Capture the cell that displays the provided text and extract its [X, Y] central coordinate. 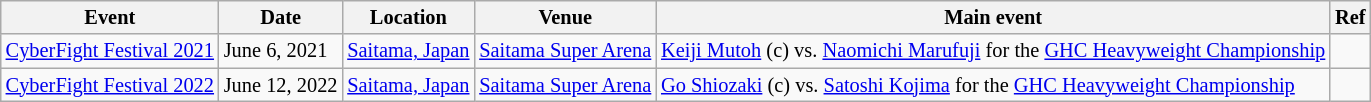
Go Shiozaki (c) vs. Satoshi Kojima for the GHC Heavyweight Championship [993, 85]
Date [281, 17]
CyberFight Festival 2021 [110, 51]
June 12, 2022 [281, 85]
Event [110, 17]
Keiji Mutoh (c) vs. Naomichi Marufuji for the GHC Heavyweight Championship [993, 51]
Venue [565, 17]
Location [408, 17]
CyberFight Festival 2022 [110, 85]
June 6, 2021 [281, 51]
Main event [993, 17]
Ref [1350, 17]
